Detect which cell encompasses the target text, then output its [x, y] center coordinate. 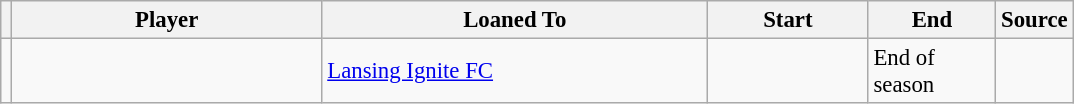
End of season [932, 72]
Source [1034, 20]
Lansing Ignite FC [515, 72]
End [932, 20]
Start [788, 20]
Player [166, 20]
Loaned To [515, 20]
